Return the (x, y) coordinate for the center point of the cell that contains the specified text.  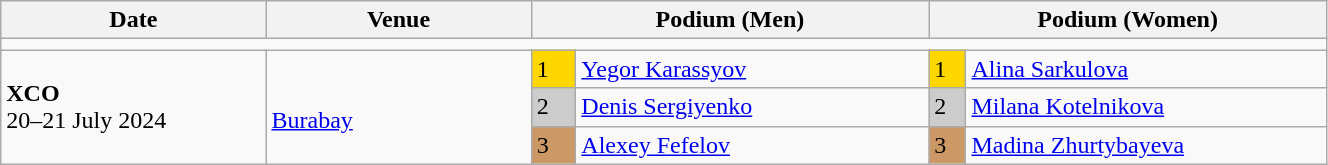
Madina Zhurtybayeva (1146, 145)
Burabay (398, 107)
Podium (Men) (730, 20)
Alina Sarkulova (1146, 69)
Milana Kotelnikova (1146, 107)
Podium (Women) (1128, 20)
XCO 20–21 July 2024 (134, 107)
Venue (398, 20)
Denis Sergiyenko (752, 107)
Alexey Fefelov (752, 145)
Date (134, 20)
Yegor Karassyov (752, 69)
